Scan for the cell matching the given text and deliver its (x, y) coordinate at center. 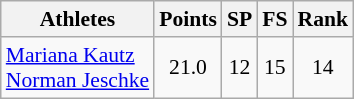
Rank (322, 19)
15 (274, 68)
Athletes (78, 19)
SP (240, 19)
Points (188, 19)
Mariana KautzNorman Jeschke (78, 68)
12 (240, 68)
14 (322, 68)
21.0 (188, 68)
FS (274, 19)
